Capture the cell that displays the provided text and extract its (x, y) central coordinate. 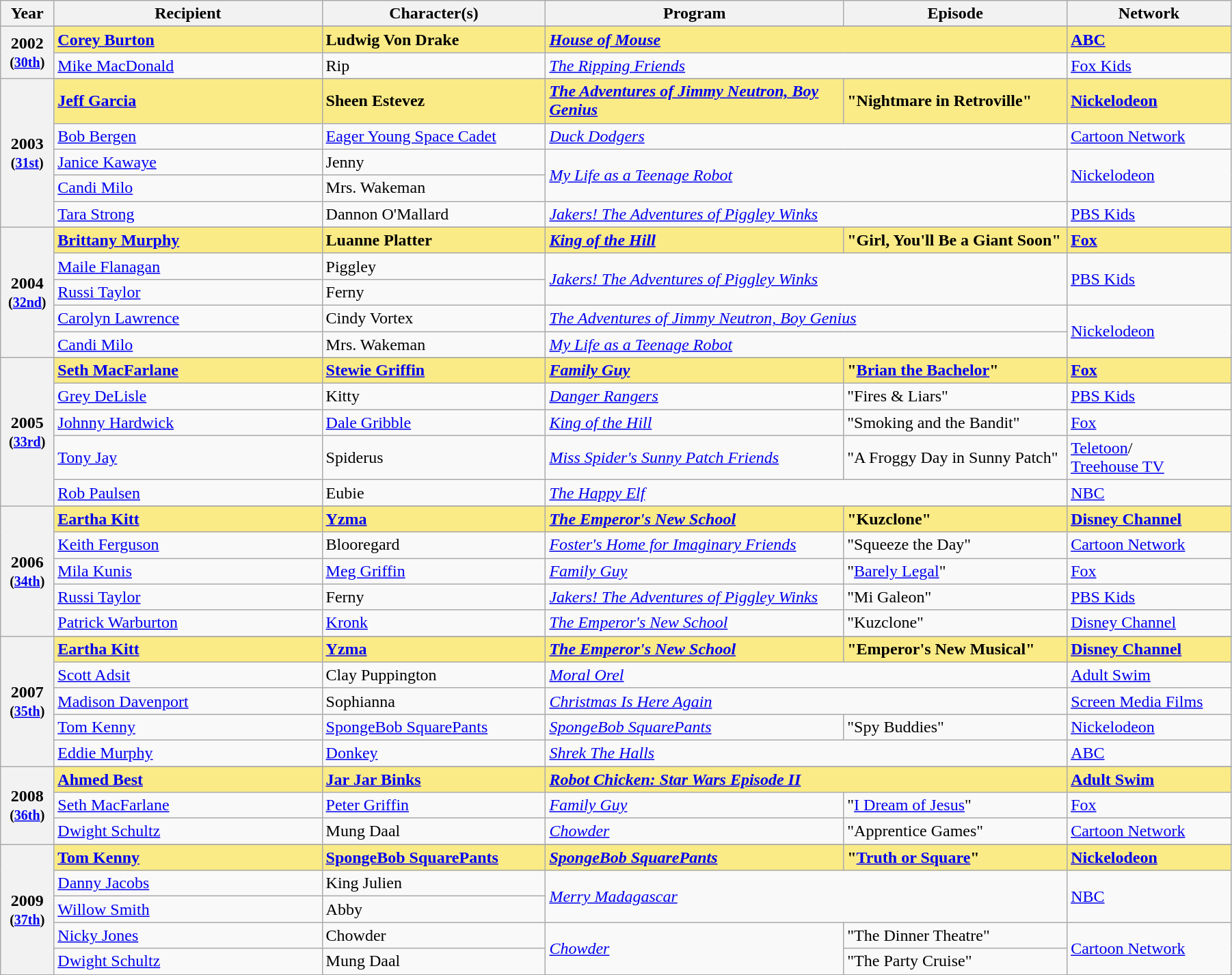
2006 (34th) (27, 571)
2002 (30th) (27, 53)
Network (1149, 14)
Spiderus (433, 458)
Jeff Garcia (188, 101)
Ludwig Von Drake (433, 40)
Janice Kawaye (188, 162)
Eddie Murphy (188, 753)
Abby (433, 909)
Johnny Hardwick (188, 423)
Willow Smith (188, 909)
"Mi Galeon" (956, 597)
Recipient (188, 14)
Carolyn Lawrence (188, 318)
Dale Gribble (433, 423)
Merry Madagascar (807, 896)
Duck Dodgers (807, 136)
Tara Strong (188, 214)
Jar Jar Binks (433, 779)
Shrek The Halls (807, 753)
"Squeeze the Day" (956, 545)
Eager Young Space Cadet (433, 136)
Meg Griffin (433, 571)
Danny Jacobs (188, 883)
"Brian the Bachelor" (956, 371)
Miss Spider's Sunny Patch Friends (695, 458)
Episode (956, 14)
"Emperor's New Musical" (956, 649)
Nicky Jones (188, 935)
Brittany Murphy (188, 240)
Corey Burton (188, 40)
Sophianna (433, 701)
Piggley (433, 266)
Eubie (433, 493)
"The Party Cruise" (956, 961)
Stewie Griffin (433, 371)
"Fires & Liars" (956, 397)
"Spy Buddies" (956, 727)
"Girl, You'll Be a Giant Soon" (956, 240)
2004 (32nd) (27, 292)
Mike MacDonald (188, 66)
2003 (31st) (27, 153)
King Julien (433, 883)
"Truth or Square" (956, 857)
2007 (35th) (27, 701)
Robot Chicken: Star Wars Episode II (807, 779)
Danger Rangers (695, 397)
Kitty (433, 397)
Scott Adsit (188, 675)
Sheen Estevez (433, 101)
2008 (36th) (27, 805)
Madison Davenport (188, 701)
"Nightmare in Retroville" (956, 101)
Dannon O'Mallard (433, 214)
Ahmed Best (188, 779)
Rip (433, 66)
Bob Bergen (188, 136)
"I Dream of Jesus" (956, 805)
Cindy Vortex (433, 318)
Patrick Warburton (188, 623)
Donkey (433, 753)
Grey DeLisle (188, 397)
Moral Orel (807, 675)
The Happy Elf (807, 493)
Rob Paulsen (188, 493)
2005 (33rd) (27, 432)
Program (695, 14)
Kronk (433, 623)
Christmas Is Here Again (807, 701)
Jenny (433, 162)
Mila Kunis (188, 571)
Clay Puppington (433, 675)
"The Dinner Theatre" (956, 935)
"Apprentice Games" (956, 831)
Fox Kids (1149, 66)
Screen Media Films (1149, 701)
Teletoon/Treehouse TV (1149, 458)
The Ripping Friends (807, 66)
Year (27, 14)
Peter Griffin (433, 805)
"Smoking and the Bandit" (956, 423)
Blooregard (433, 545)
House of Mouse (807, 40)
Keith Ferguson (188, 545)
2009 (37th) (27, 909)
Character(s) (433, 14)
"Barely Legal" (956, 571)
Luanne Platter (433, 240)
Maile Flanagan (188, 266)
Tony Jay (188, 458)
"A Froggy Day in Sunny Patch" (956, 458)
Foster's Home for Imaginary Friends (695, 545)
